Output the [x, y] coordinate of the center of the cell containing the given text.  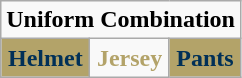
Jersey [130, 58]
Helmet [46, 58]
Pants [204, 58]
Uniform Combination [121, 20]
